Return the (X, Y) coordinate for the center point of the cell that contains the specified text.  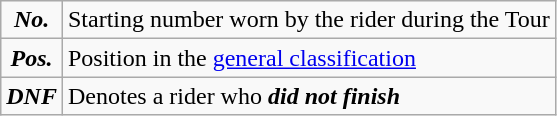
Starting number worn by the rider during the Tour (308, 20)
Denotes a rider who did not finish (308, 96)
Pos. (32, 58)
DNF (32, 96)
No. (32, 20)
Position in the general classification (308, 58)
